From the cell containing the given text, extract its center point as (X, Y) coordinate. 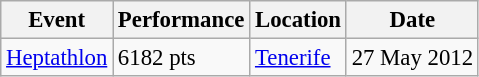
Event (57, 20)
Heptathlon (57, 58)
27 May 2012 (412, 58)
Location (298, 20)
6182 pts (182, 58)
Date (412, 20)
Tenerife (298, 58)
Performance (182, 20)
